For the text-containing cell, return its midpoint in [x, y] coordinate format. 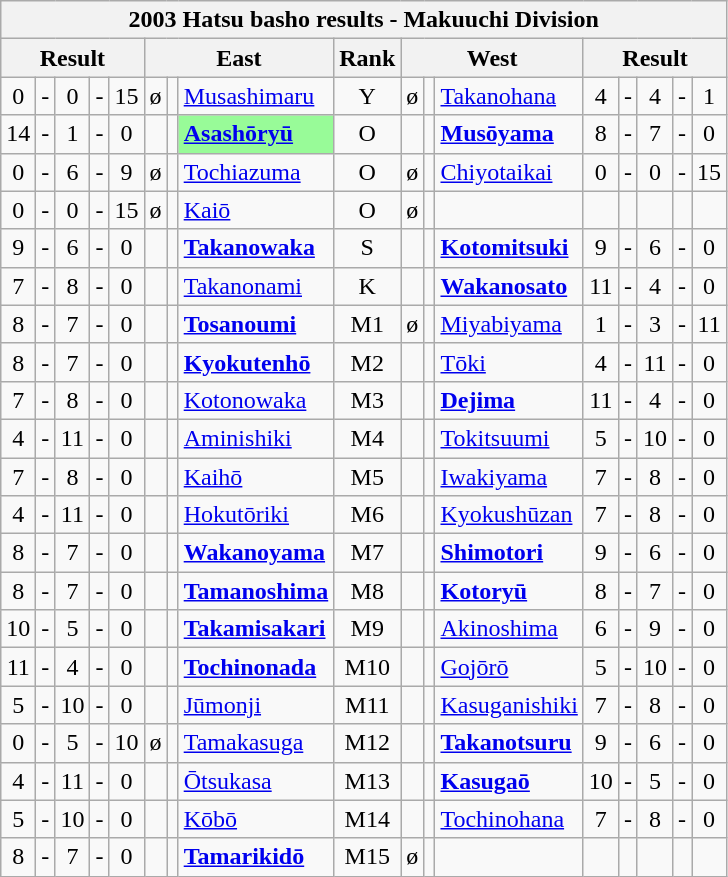
M13 [368, 781]
M5 [368, 477]
M14 [368, 819]
Iwakiyama [509, 477]
M2 [368, 362]
Shimotori [509, 553]
S [368, 248]
Aminishiki [256, 438]
2003 Hatsu basho results - Makuuchi Division [364, 20]
Asashōryū [256, 134]
Miyabiyama [509, 324]
Tamanoshima [256, 591]
14 [18, 134]
Takamisakari [256, 629]
M12 [368, 743]
Tochiazuma [256, 172]
Tosanoumi [256, 324]
M8 [368, 591]
M15 [368, 857]
K [368, 286]
M1 [368, 324]
M4 [368, 438]
Kotomitsuki [509, 248]
Kaiō [256, 210]
Takanowaka [256, 248]
3 [654, 324]
Tochinonada [256, 667]
Tokitsuumi [509, 438]
Kyokushūzan [509, 515]
Ōtsukasa [256, 781]
East [239, 58]
M6 [368, 515]
Gojōrō [509, 667]
Kyokutenhō [256, 362]
Akinoshima [509, 629]
M11 [368, 705]
Tamarikidō [256, 857]
Wakanosato [509, 286]
Hokutōriki [256, 515]
Chiyotaikai [509, 172]
Takanotsuru [509, 743]
Dejima [509, 400]
Tōki [509, 362]
Takanonami [256, 286]
Kotonowaka [256, 400]
Musōyama [509, 134]
M9 [368, 629]
Y [368, 96]
Takanohana [509, 96]
Rank [368, 58]
Kōbō [256, 819]
Wakanoyama [256, 553]
Kasuganishiki [509, 705]
West [492, 58]
Kasugaō [509, 781]
Jūmonji [256, 705]
Tamakasuga [256, 743]
Kotoryū [509, 591]
M10 [368, 667]
Kaihō [256, 477]
M7 [368, 553]
M3 [368, 400]
Tochinohana [509, 819]
Musashimaru [256, 96]
